Locate the cell with the specified text and output its [X, Y] center coordinate. 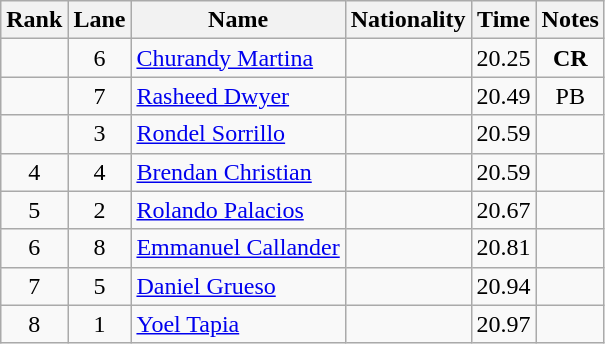
Time [504, 20]
CR [570, 58]
Emmanuel Callander [238, 248]
20.67 [504, 210]
Daniel Grueso [238, 286]
Rasheed Dwyer [238, 96]
20.97 [504, 324]
Name [238, 20]
1 [100, 324]
PB [570, 96]
Brendan Christian [238, 172]
20.25 [504, 58]
20.81 [504, 248]
Churandy Martina [238, 58]
Rondel Sorrillo [238, 134]
Rolando Palacios [238, 210]
3 [100, 134]
Yoel Tapia [238, 324]
Lane [100, 20]
20.49 [504, 96]
Rank [34, 20]
Notes [570, 20]
Nationality [408, 20]
2 [100, 210]
20.94 [504, 286]
